Capture the cell that displays the provided text and extract its [x, y] central coordinate. 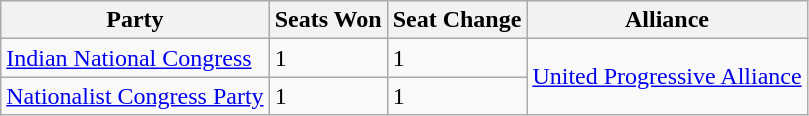
United Progressive Alliance [667, 77]
Seats Won [328, 20]
Nationalist Congress Party [135, 96]
Seat Change [457, 20]
Party [135, 20]
Alliance [667, 20]
Indian National Congress [135, 58]
